Return (X, Y) of the center of cell containing provided text 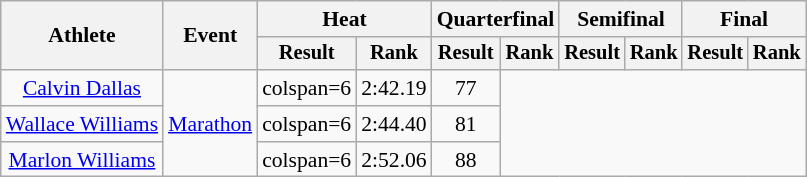
Athlete (82, 36)
2:44.40 (394, 124)
Final (744, 19)
2:42.19 (394, 88)
Event (210, 36)
Semifinal (620, 19)
Quarterfinal (496, 19)
Wallace Williams (82, 124)
81 (466, 124)
Marathon (210, 124)
77 (466, 88)
Calvin Dallas (82, 88)
Heat (344, 19)
